Pinpoint the cell where the given text exists, returning its [x, y] midpoint coordinate. 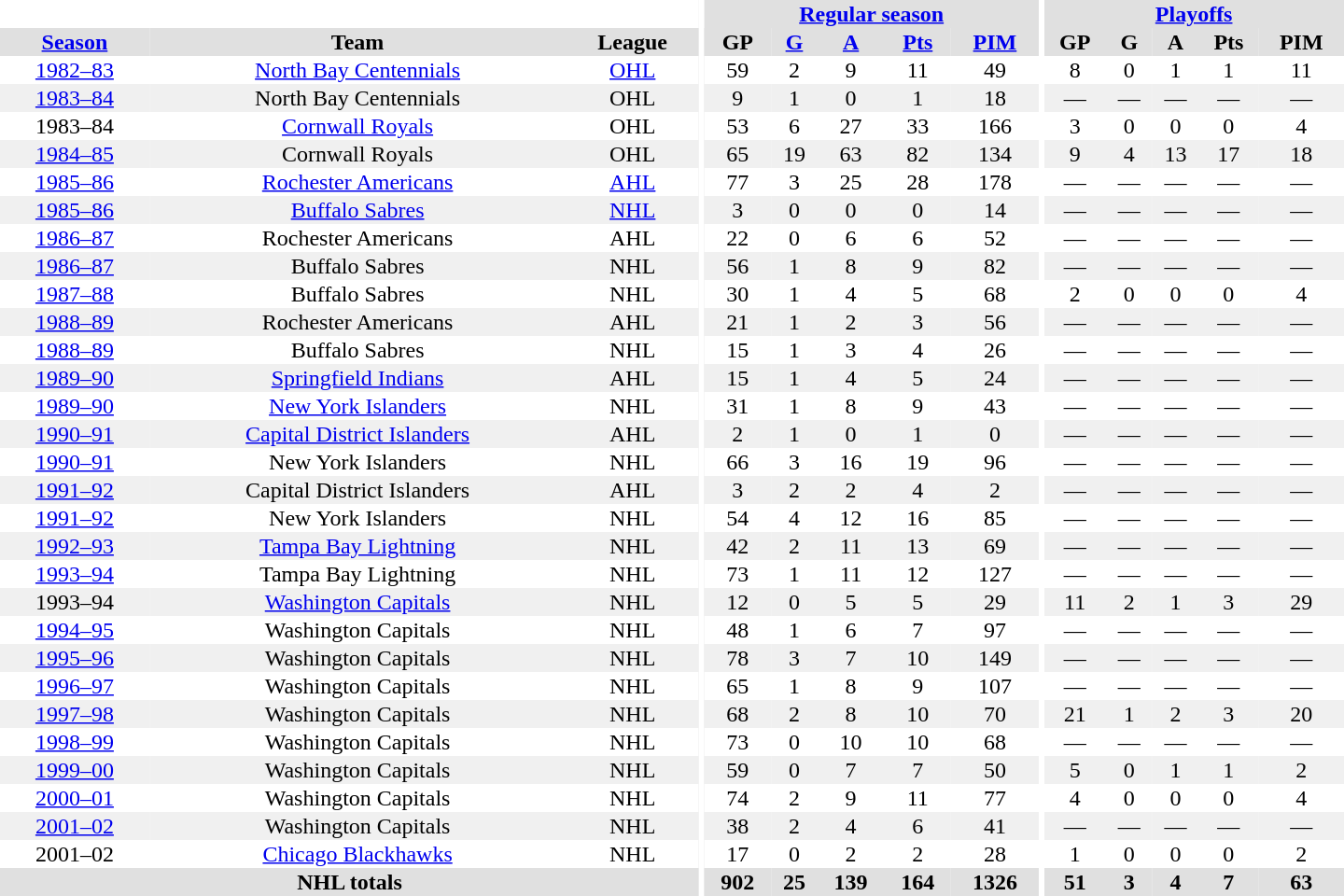
1994–95 [75, 630]
Season [75, 42]
League [633, 42]
97 [995, 630]
41 [995, 826]
Team [357, 42]
1982–83 [75, 70]
52 [995, 238]
Springfield Indians [357, 378]
96 [995, 462]
1326 [995, 882]
50 [995, 770]
1987–88 [75, 294]
66 [738, 462]
178 [995, 182]
30 [738, 294]
54 [738, 518]
NHL totals [349, 882]
107 [995, 686]
149 [995, 658]
Chicago Blackhawks [357, 854]
31 [738, 406]
1999–00 [75, 770]
20 [1301, 714]
134 [995, 154]
1984–85 [75, 154]
139 [851, 882]
53 [738, 126]
902 [738, 882]
74 [738, 798]
27 [851, 126]
33 [917, 126]
2000–01 [75, 798]
Regular season [872, 14]
24 [995, 378]
85 [995, 518]
42 [738, 546]
49 [995, 70]
166 [995, 126]
38 [738, 826]
1996–97 [75, 686]
1992–93 [75, 546]
43 [995, 406]
78 [738, 658]
26 [995, 350]
1995–96 [75, 658]
51 [1075, 882]
22 [738, 238]
127 [995, 574]
14 [995, 210]
48 [738, 630]
1997–98 [75, 714]
69 [995, 546]
70 [995, 714]
Playoffs [1194, 14]
164 [917, 882]
1998–99 [75, 742]
